Output the [X, Y] coordinate of the center of the cell containing the given text.  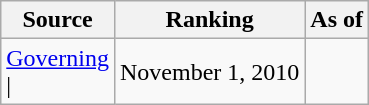
As of [337, 20]
Ranking [209, 20]
Governing| [58, 72]
Source [58, 20]
November 1, 2010 [209, 72]
